Detect which cell encompasses the target text, then output its (X, Y) center coordinate. 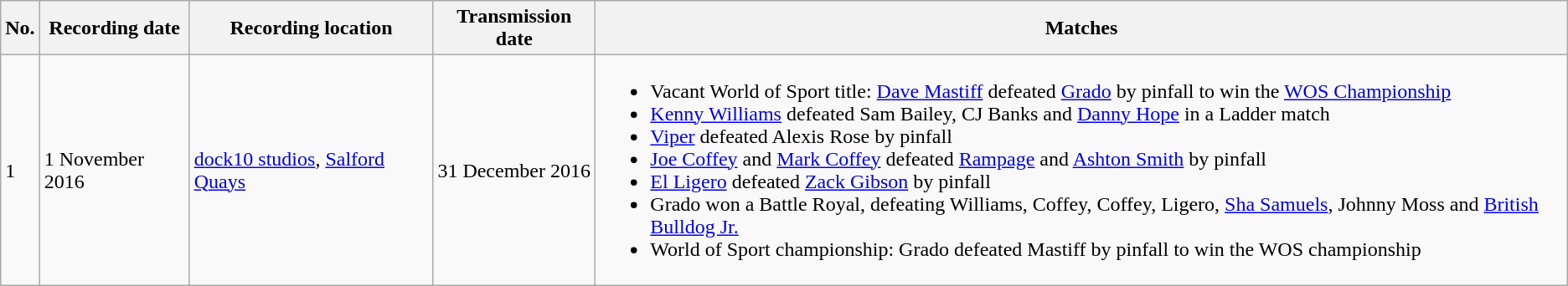
No. (20, 28)
Transmission date (514, 28)
Recording location (312, 28)
1 November 2016 (114, 171)
Recording date (114, 28)
1 (20, 171)
31 December 2016 (514, 171)
dock10 studios, Salford Quays (312, 171)
Matches (1081, 28)
